Return the [X, Y] coordinate for the center point of the cell that contains the specified text.  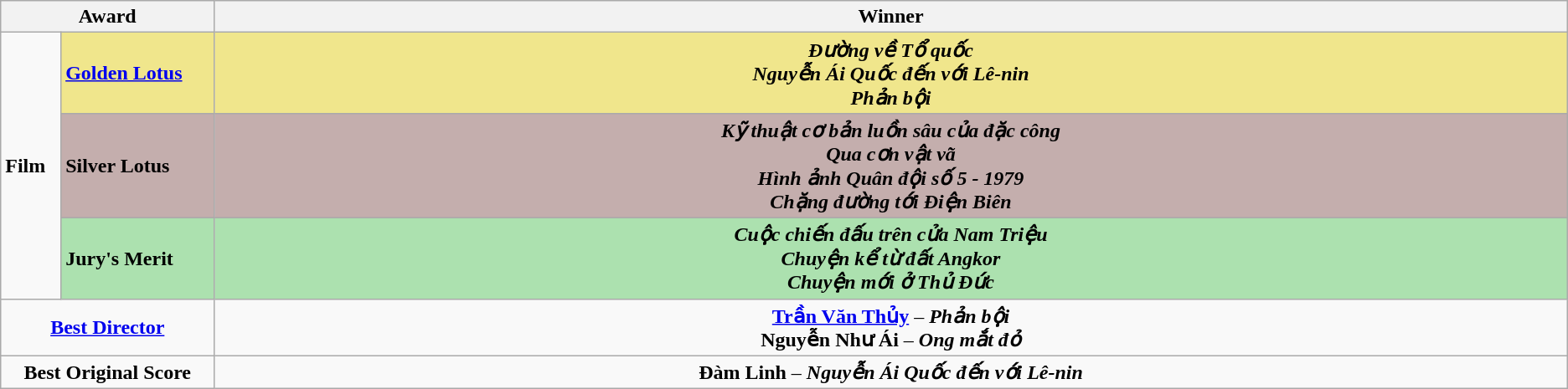
Jury's Merit [137, 258]
Trần Văn Thủy – Phản bộiNguyễn Như Ái – Ong mắt đỏ [891, 327]
Golden Lotus [137, 74]
Best Original Score [107, 372]
Best Director [107, 327]
Kỹ thuật cơ bản luồn sâu của đặc côngQua cơn vật vãHình ảnh Quân đội số 5 - 1979Chặng đường tới Điện Biên [891, 166]
Đàm Linh – Nguyễn Ái Quốc đến với Lê-nin [891, 372]
Winner [891, 17]
Award [107, 17]
Silver Lotus [137, 166]
Film [31, 166]
Cuộc chiến đấu trên cửa Nam TriệuChuyện kể từ đất AngkorChuyện mới ở Thủ Đức [891, 258]
Đường về Tổ quốcNguyễn Ái Quốc đến với Lê-ninPhản bội [891, 74]
